Find where the given text appears and provide that cell's center as [X, Y] coordinate. 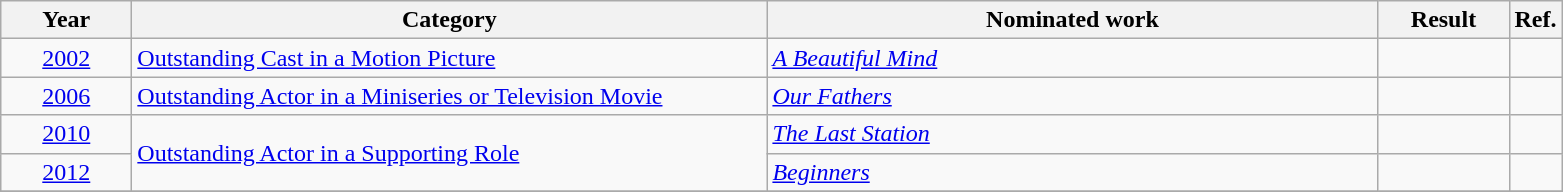
2006 [66, 96]
Ref. [1536, 20]
A Beautiful Mind [1072, 58]
2002 [66, 58]
Outstanding Actor in a Supporting Role [450, 153]
Beginners [1072, 172]
The Last Station [1072, 134]
Outstanding Actor in a Miniseries or Television Movie [450, 96]
Category [450, 20]
Our Fathers [1072, 96]
Year [66, 20]
Nominated work [1072, 20]
2010 [66, 134]
Result [1444, 20]
Outstanding Cast in a Motion Picture [450, 58]
2012 [66, 172]
